Return [x, y] of the center of cell containing provided text 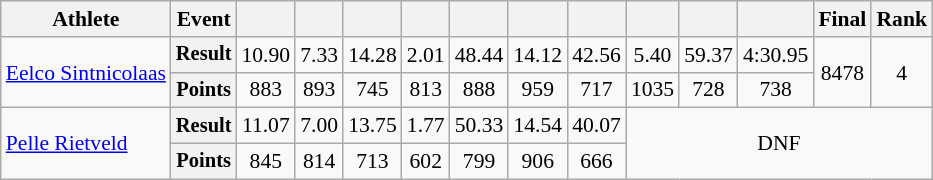
717 [596, 90]
Final [842, 19]
713 [372, 162]
2.01 [426, 55]
Event [204, 19]
7.33 [319, 55]
5.40 [652, 55]
40.07 [596, 126]
42.56 [596, 55]
883 [266, 90]
13.75 [372, 126]
DNF [779, 144]
48.44 [480, 55]
728 [708, 90]
745 [372, 90]
1035 [652, 90]
799 [480, 162]
4 [902, 72]
14.28 [372, 55]
845 [266, 162]
814 [319, 162]
906 [538, 162]
666 [596, 162]
14.54 [538, 126]
602 [426, 162]
888 [480, 90]
813 [426, 90]
Athlete [86, 19]
11.07 [266, 126]
59.37 [708, 55]
Pelle Rietveld [86, 144]
738 [776, 90]
8478 [842, 72]
50.33 [480, 126]
1.77 [426, 126]
7.00 [319, 126]
893 [319, 90]
Rank [902, 19]
Eelco Sintnicolaas [86, 72]
4:30.95 [776, 55]
10.90 [266, 55]
959 [538, 90]
14.12 [538, 55]
